Provide the [X, Y] coordinate of the cell's center where the given text is located.  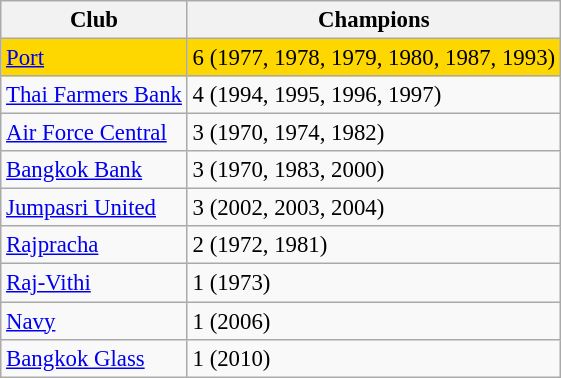
Bangkok Glass [94, 358]
3 (1970, 1983, 2000) [374, 170]
2 (1972, 1981) [374, 245]
1 (1973) [374, 283]
Rajpracha [94, 245]
3 (1970, 1974, 1982) [374, 133]
Thai Farmers Bank [94, 95]
Raj-Vithi [94, 283]
1 (2006) [374, 321]
Bangkok Bank [94, 170]
Champions [374, 20]
1 (2010) [374, 358]
4 (1994, 1995, 1996, 1997) [374, 95]
Port [94, 58]
3 (2002, 2003, 2004) [374, 208]
6 (1977, 1978, 1979, 1980, 1987, 1993) [374, 58]
Jumpasri United [94, 208]
Club [94, 20]
Air Force Central [94, 133]
Navy [94, 321]
